Locate the cell with the specified text and output its (X, Y) center coordinate. 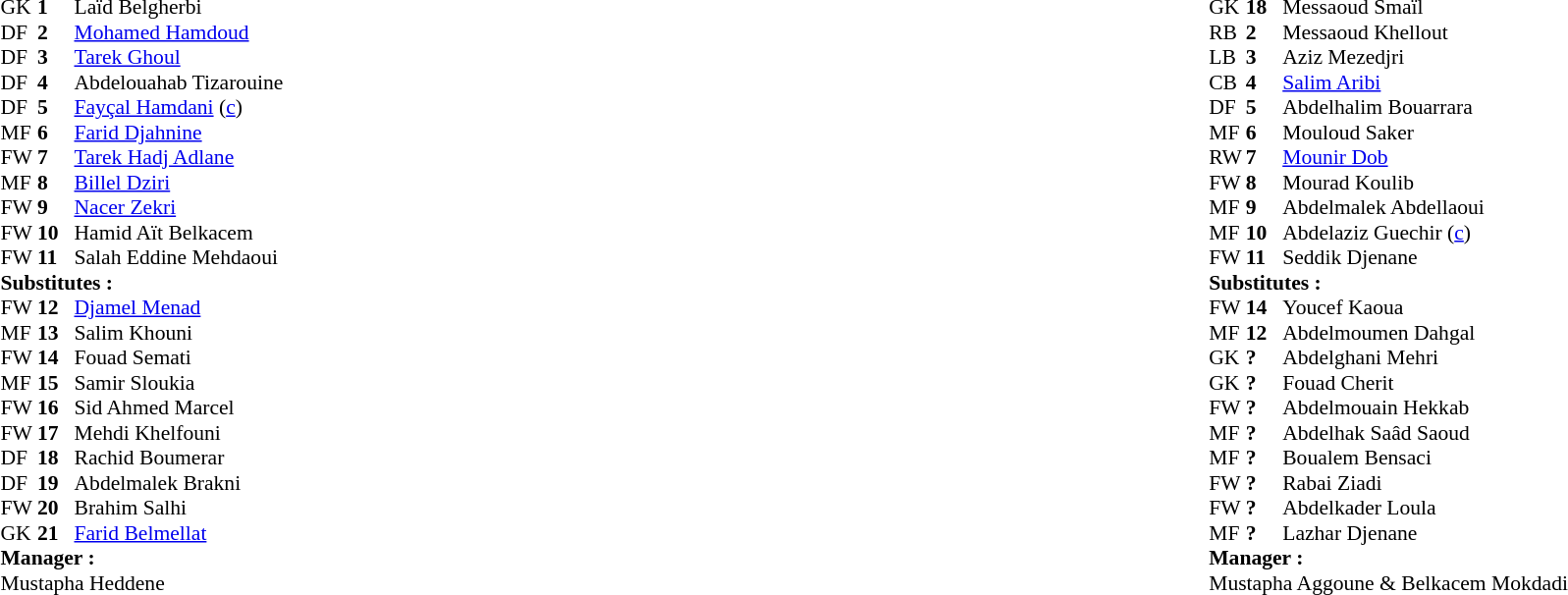
Farid Belmellat (222, 533)
Djamel Menad (222, 307)
Mohamed Hamdoud (222, 32)
RW (1227, 158)
Nacer Zekri (222, 207)
Samir Sloukia (222, 383)
Farid Djahnine (222, 133)
Substitutes : (185, 283)
Tarek Ghoul (222, 58)
13 (56, 333)
17 (56, 433)
Abdelouahab Tizarouine (222, 82)
Salim Khouni (222, 333)
20 (56, 508)
Billel Dziri (222, 183)
LB (1227, 58)
Brahim Salhi (222, 508)
Fouad Semati (222, 358)
15 (56, 383)
Sid Ahmed Marcel (222, 407)
Rachid Boumerar (222, 459)
RB (1227, 32)
16 (56, 407)
Abdelmalek Brakni (222, 483)
19 (56, 483)
Mehdi Khelfouni (222, 433)
Fayçal Hamdani (c) (222, 107)
Hamid Aït Belkacem (222, 233)
Manager : (185, 559)
Salah Eddine Mehdaoui (222, 258)
Tarek Hadj Adlane (222, 158)
18 (56, 459)
CB (1227, 82)
21 (56, 533)
